For the text-containing cell, return its midpoint in [x, y] coordinate format. 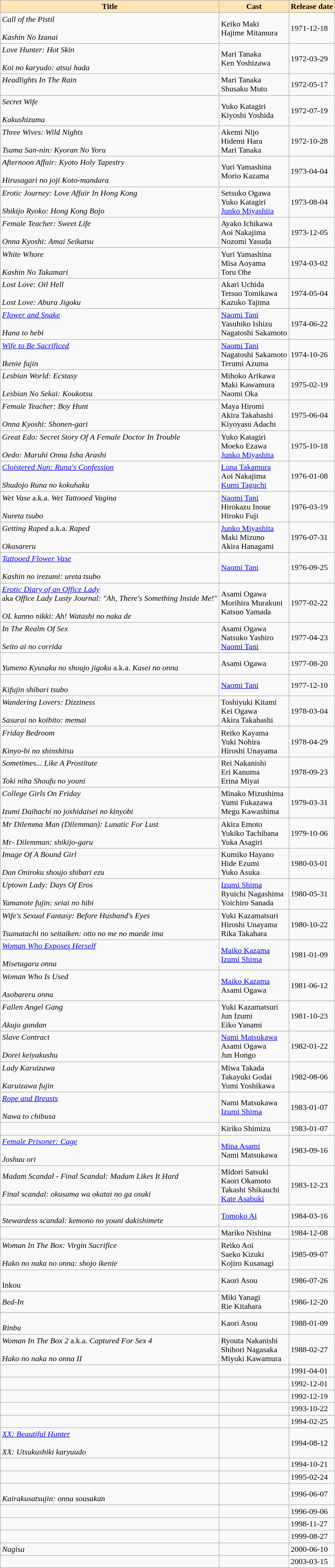
1974-10-26 [312, 354]
Yuri YamashinaMorio Kazama [254, 171]
College Girls On FridayIzumi Daihachi no joshidaisei no kinyobi [110, 802]
1977-12-10 [312, 685]
Reiko KayamaYuki NohiraHiroshi Unayama [254, 741]
1975-06-04 [312, 415]
Woman In The Box 2 a.k.a. Captured For Sex 4Hako no naka no onna II [110, 1350]
Call of the PistilKashin No Izanai [110, 28]
1986-12-20 [312, 1302]
Nami MatsukawaIzumi Shima [254, 1107]
Toshiyuki KitamiKei OgawaAkira Takahashi [254, 711]
1976-01-08 [312, 476]
1977-02-22 [312, 602]
1972-07-19 [312, 111]
1976-03-19 [312, 507]
Yuko KatagiriKiyoshi Yoshida [254, 111]
Great Edo: Secret Story Of A Female Doctor In TroubleOedo: Maruhi Onna Isha Arashi [110, 446]
Kiriko Shimizu [254, 1129]
Woman Who Is UsedAsobareru onna [110, 985]
1985-09-07 [312, 1254]
Mari TanakaShusaku Muto [254, 85]
Keiko MakiHajime Mitamura [254, 28]
Akari UchidaTetsuo TomikawaKazuko Tajima [254, 293]
1992-12-19 [312, 1396]
Mariko Nishina [254, 1233]
Kumiko HayanoHide EzumiYuko Asuka [254, 864]
Woman Who Exposes HerselfMisetagaru onna [110, 955]
Female Teacher: Boy HuntOnna Kyoshi: Shonen-gari [110, 415]
Kairakusatsujin: onna sousakan [110, 1494]
Rinbu [110, 1323]
Wandering Lovers: DizzinessSasurai no koibito: memai [110, 711]
Lost Love: Oil HellLost Love: Abura Jigoku [110, 293]
Cloistered Nun: Runa's ConfessionShudojo Runa no kokuhaku [110, 476]
Stewardess scandal: kemono no youni dakishimete [110, 1215]
Wife to Be SacrificedIkenie fujin [110, 354]
Release date [312, 7]
Maya HiromiAkira TakahashiKiyoyasu Adachi [254, 415]
1974-03-02 [312, 263]
1979-10-06 [312, 833]
Uptown Lady: Days Of ErosYamanote fujin: seiai no hibi [110, 894]
Getting Raped a.k.a. RapedOkasareru [110, 537]
Bed-In [110, 1302]
1972-03-29 [312, 59]
Erotic Diary of an Office Ladyaka Office Lady Lusty Journal: "Ah, There's Something Inside Me!"OL kanno nikki: Ah! Watashi no naka de [110, 602]
1994-02-25 [312, 1421]
1982-01-22 [312, 1046]
1972-05-17 [312, 85]
Naomi TaniHirokazu InoueHiroko Fuji [254, 507]
Naomi TaniYasuhiko IshizuNagatoshi Sakamoto [254, 324]
Afternoon Affair: Kyoto Holy TapestryHirusagari no joji Koto-mandara [110, 171]
1975-10-18 [312, 446]
1994-08-12 [312, 1443]
Cast [254, 7]
1980-10-22 [312, 925]
1973-04-04 [312, 171]
Maiko KazamaIzumi Shima [254, 955]
1976-09-25 [312, 568]
Miwa TakadaTakayuki GodaiYumi Yoshikawa [254, 1077]
In The Realm Of SexSeito ai no corrida [110, 638]
1980-05-31 [312, 894]
1983-12-23 [312, 1185]
1996-06-07 [312, 1494]
Rope and BreastsNawa to chibusa [110, 1107]
Ayako IchikawaAoi NakajimaNozomi Yasuda [254, 232]
1994-10-21 [312, 1464]
Rei NakanishiEri KanumaErina Miyai [254, 772]
Mina AsamiNami Matsukawa [254, 1150]
Izumi ShimaRyuichi NagashimaYoichiro Sanada [254, 894]
Asami OgawaNatsuko YashiroNaomi Tani [254, 638]
Tattooed Flower VaseKashin no irezumi: ureta tsubo [110, 568]
1982-08-06 [312, 1077]
Tomoko Ai [254, 1215]
Mari TanakaKen Yoshizawa [254, 59]
1981-10-23 [312, 1016]
Three Wives: Wild NightsTsuma San-nin: Kyoran No Yoru [110, 141]
Akemi NijoHidemi HaraMari Tanaka [254, 141]
1991-04-01 [312, 1371]
Flower and SnakeHana to hebi [110, 324]
Miki YanagiRie Kitahara [254, 1302]
1995-02-24 [312, 1477]
Luna TakamuraAoi NakajimaKumi Taguchi [254, 476]
Yuri YamashinaMisa AoyamaToru Ohe [254, 263]
1988-02-27 [312, 1350]
Naomi TaniNagatoshi SakamotoTerumi Azuma [254, 354]
Friday BedroomKinyo-bi no shinshitsu [110, 741]
Asami Ogawa [254, 663]
Lady KaruizawaKaruizawa fujin [110, 1077]
1992-12-01 [312, 1384]
Mihoko ArikawaMaki KawamuraNaomi Oka [254, 385]
Love Hunter: Hot SkinKoi no karyudo: atsui hada [110, 59]
1975-02-19 [312, 385]
1978-04-29 [312, 741]
1986-07-26 [312, 1280]
Secret WifeKakushizuma [110, 111]
Fallen Angel GangAkujo gundan [110, 1016]
Wife's Sexual Fantasy: Before Husband's EyesTsumatachi no seitaiken: otto no me no maede ima [110, 925]
1996-09-06 [312, 1511]
1972-10-28 [312, 141]
1993-10-22 [312, 1409]
1977-08-20 [312, 663]
Junko MiyashitaMaki MizunoAkira Hanagami [254, 537]
Reiko AoiSaeko KizukiKojiro Kusanagi [254, 1254]
1978-03-04 [312, 711]
1998-11-27 [312, 1524]
Female Teacher: Sweet LifeOnna Kyoshi: Amai Seikatsu [110, 232]
Lesbian World: EcstasyLesbian No Sekai: Koukotsu [110, 385]
2003-03-15 [312, 1562]
Yumeno Kyusaku no shoujo jigoku a.k.a. Kasei no onna [110, 663]
1981-06-12 [312, 985]
Wet Vase a.k.a. Wet Tattooed VaginaNureta tsubo [110, 507]
Asami OgawaMorihira MurakuniKatsuo Yamada [254, 602]
1978-09-23 [312, 772]
Inkou [110, 1280]
Akira EmotoYukiko TachibanaYuka Asagiri [254, 833]
1981-01-09 [312, 955]
Sometimes... Like A ProstituteToki niha Shoufu no youni [110, 772]
Nami MatsukawaAsami OgawaJun Hongo [254, 1046]
1974-05-04 [312, 293]
Midori SatsukiKaori OkamotoTakashi ShikauchiKate Asabuki [254, 1185]
Woman In The Box: Virgin SacrificeHako no naka no onna: shojo ikenie [110, 1254]
Mr Dilemma Man (Dilemman): Lunatic For LustMr- Dilemman: shikijo-garu [110, 833]
Title [110, 7]
1976-07-31 [312, 537]
Madam Scandal - Final Scandal: Madam Likes It HardFinal scandal: okusama wa okatai no ga osuki [110, 1185]
Minako MizushimaYumi FukazawaMegu Kawashima [254, 802]
Ryouta NakanishiShihori NagasakaMiyuki Kawamura [254, 1350]
1973-08-04 [312, 202]
Maiko KazamaAsami Ogawa [254, 985]
Erotic Journey: Love Affair In Hong KongShikijo Ryoko: Hong Kong Bojo [110, 202]
Yuki KazamatsuriJun IzumiEiko Yanami [254, 1016]
XX: Beautiful HunterXX: Utsukushiki karyuudo [110, 1443]
Kifujin shibari tsubo [110, 685]
2000-06-10 [312, 1549]
1999-08-27 [312, 1536]
Female Prisoner: CageJoshuu ori [110, 1150]
1988-01-09 [312, 1323]
1979-03-31 [312, 802]
Setsuko OgawaYuko KatagiriJunko Miyashita [254, 202]
1984-12-08 [312, 1233]
1980-03-01 [312, 864]
1983-09-16 [312, 1150]
Nagisa [110, 1549]
1971-12-18 [312, 28]
1973-12-05 [312, 232]
1984-03-16 [312, 1215]
Yuko KatagiriMoeko EzawaJunko Miyashita [254, 446]
White WhoreKashin No Takamari [110, 263]
Slave ContractDorei keiyakushu [110, 1046]
1977-04-23 [312, 638]
Image Of A Bound GirlDan Oniroku shoujo shibari ezu [110, 864]
Yuki KazamatsuriHiroshi UnayamaRika Takahara [254, 925]
Headlights In The Rain [110, 85]
1974-06-22 [312, 324]
